From the cell containing the given text, extract its center point as [x, y] coordinate. 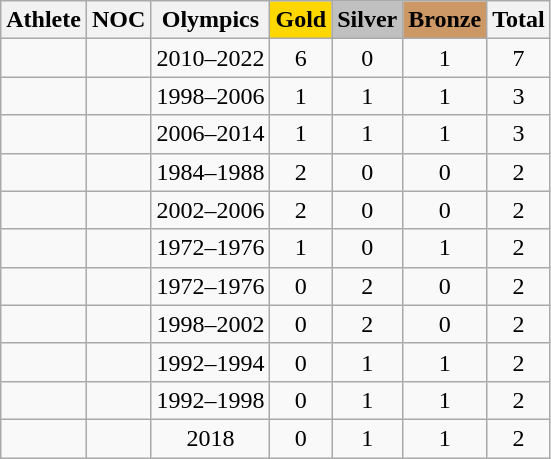
1992–1998 [210, 400]
NOC [118, 20]
2010–2022 [210, 58]
1998–2002 [210, 324]
7 [519, 58]
1992–1994 [210, 362]
1984–1988 [210, 172]
Silver [368, 20]
Total [519, 20]
Olympics [210, 20]
Athlete [44, 20]
Gold [301, 20]
1998–2006 [210, 96]
2006–2014 [210, 134]
2002–2006 [210, 210]
Bronze [445, 20]
6 [301, 58]
2018 [210, 438]
